From the cell containing the given text, extract its center point as (X, Y) coordinate. 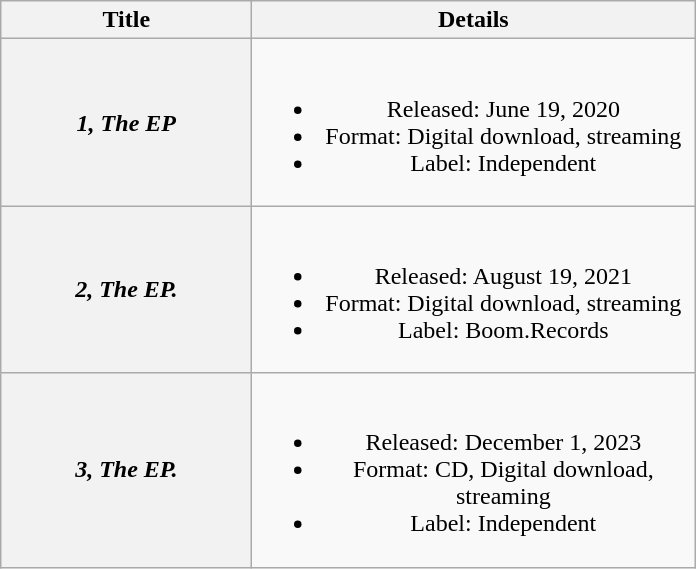
2, The EP. (126, 290)
Title (126, 20)
Released: August 19, 2021Format: Digital download, streamingLabel: Boom.Records (474, 290)
3, The EP. (126, 470)
1, The EP (126, 122)
Details (474, 20)
Released: June 19, 2020Format: Digital download, streamingLabel: Independent (474, 122)
Released: December 1, 2023Format: CD, Digital download, streamingLabel: Independent (474, 470)
